Locate the cell with the specified text and output its (x, y) center coordinate. 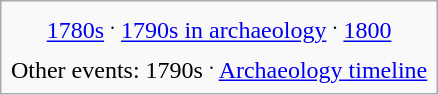
1780s . 1790s in archaeology . 1800 (218, 27)
Other events: 1790s . Archaeology timeline (218, 67)
